Return the [X, Y] coordinate for the center point of the cell that contains the specified text.  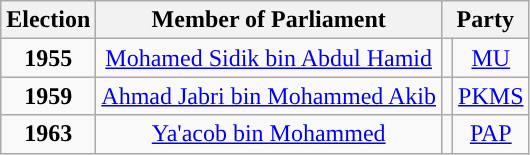
1955 [48, 58]
Party [486, 20]
Election [48, 20]
Ahmad Jabri bin Mohammed Akib [269, 96]
1959 [48, 96]
1963 [48, 134]
Mohamed Sidik bin Abdul Hamid [269, 58]
PAP [491, 134]
MU [491, 58]
Member of Parliament [269, 20]
Ya'acob bin Mohammed [269, 134]
PKMS [491, 96]
